Output the [x, y] coordinate of the center of the cell containing the given text.  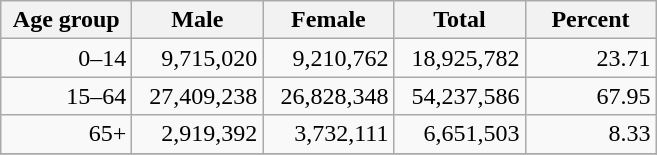
0–14 [66, 58]
3,732,111 [328, 134]
27,409,238 [198, 96]
Male [198, 20]
Female [328, 20]
23.71 [590, 58]
Age group [66, 20]
9,715,020 [198, 58]
65+ [66, 134]
67.95 [590, 96]
8.33 [590, 134]
9,210,762 [328, 58]
15–64 [66, 96]
Total [460, 20]
26,828,348 [328, 96]
18,925,782 [460, 58]
2,919,392 [198, 134]
6,651,503 [460, 134]
54,237,586 [460, 96]
Percent [590, 20]
